Return the (x, y) coordinate for the center point of the cell that contains the specified text.  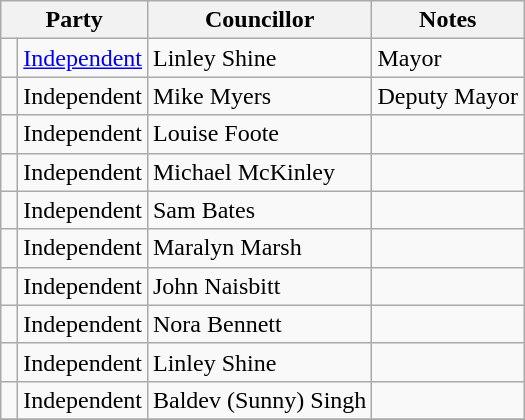
John Naisbitt (259, 286)
Sam Bates (259, 210)
Baldev (Sunny) Singh (259, 400)
Michael McKinley (259, 172)
Maralyn Marsh (259, 248)
Louise Foote (259, 134)
Councillor (259, 20)
Notes (448, 20)
Deputy Mayor (448, 96)
Mike Myers (259, 96)
Party (74, 20)
Nora Bennett (259, 324)
Mayor (448, 58)
